Extract the [X, Y] coordinate from the center of the cell holding the provided text.  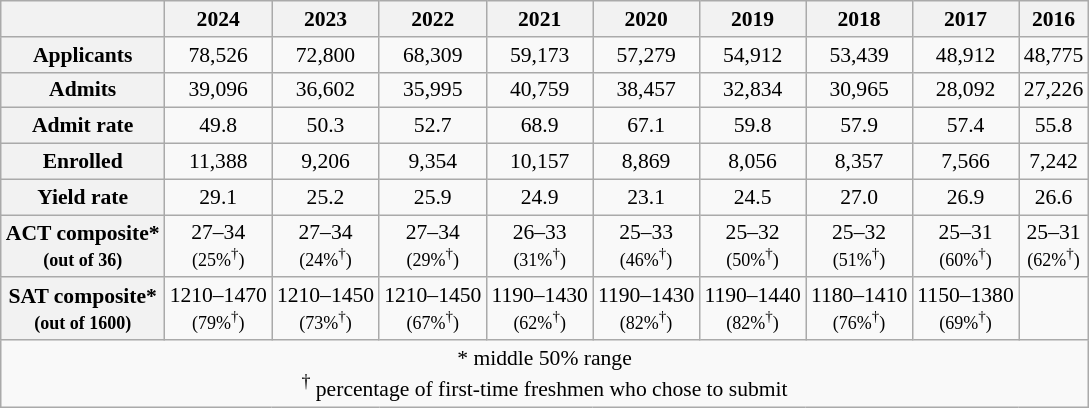
26.9 [965, 197]
25.2 [326, 197]
Applicants [83, 54]
1190–1430(82%†) [646, 308]
2022 [432, 19]
35,995 [432, 90]
52.7 [432, 126]
25–33(46%†) [646, 246]
1190–1440(82%†) [752, 308]
23.1 [646, 197]
67.1 [646, 126]
1210–1450(73%†) [326, 308]
27–34(24%†) [326, 246]
78,526 [218, 54]
ACT composite*(out of 36) [83, 246]
50.3 [326, 126]
27–34(25%†) [218, 246]
68.9 [539, 126]
SAT composite*(out of 1600) [83, 308]
8,869 [646, 161]
32,834 [752, 90]
Admit rate [83, 126]
25–31(62%†) [1054, 246]
2017 [965, 19]
59,173 [539, 54]
36,602 [326, 90]
2024 [218, 19]
* middle 50% range † percentage of first-time freshmen who chose to submit [545, 374]
1180–1410(76%†) [859, 308]
8,056 [752, 161]
1210–1450(67%†) [432, 308]
38,457 [646, 90]
72,800 [326, 54]
Enrolled [83, 161]
2021 [539, 19]
1190–1430(62%†) [539, 308]
39,096 [218, 90]
57,279 [646, 54]
8,357 [859, 161]
7,566 [965, 161]
68,309 [432, 54]
48,775 [1054, 54]
10,157 [539, 161]
24.5 [752, 197]
25.9 [432, 197]
25–32(50%†) [752, 246]
2020 [646, 19]
25–31(60%†) [965, 246]
53,439 [859, 54]
9,206 [326, 161]
30,965 [859, 90]
54,912 [752, 54]
57.4 [965, 126]
1150–1380(69%†) [965, 308]
25–32(51%†) [859, 246]
27–34(29%†) [432, 246]
48,912 [965, 54]
49.8 [218, 126]
28,092 [965, 90]
27,226 [1054, 90]
26–33(31%†) [539, 246]
27.0 [859, 197]
1210–1470(79%†) [218, 308]
2023 [326, 19]
24.9 [539, 197]
29.1 [218, 197]
59.8 [752, 126]
2016 [1054, 19]
2019 [752, 19]
55.8 [1054, 126]
Yield rate [83, 197]
11,388 [218, 161]
40,759 [539, 90]
26.6 [1054, 197]
9,354 [432, 161]
2018 [859, 19]
7,242 [1054, 161]
57.9 [859, 126]
Admits [83, 90]
